Return (x, y) of the center of cell containing provided text 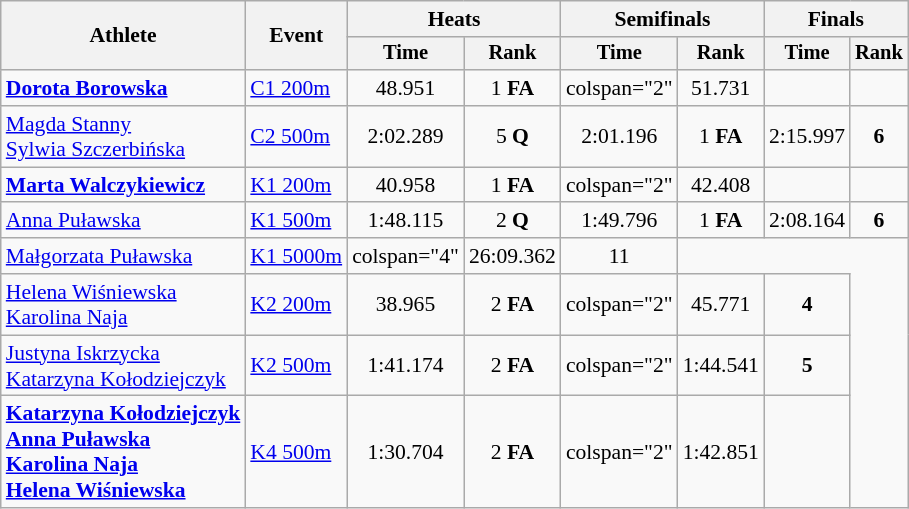
1:49.796 (620, 221)
2:08.164 (807, 221)
48.951 (406, 88)
2 Q (512, 221)
40.958 (406, 185)
K4 500m (296, 452)
colspan="4" (406, 256)
45.771 (721, 304)
K2 200m (296, 304)
K2 500m (296, 366)
1:48.115 (406, 221)
K1 200m (296, 185)
Marta Walczykiewicz (124, 185)
1:41.174 (406, 366)
51.731 (721, 88)
Heats (454, 19)
C2 500m (296, 136)
Katarzyna KołodziejczykAnna PuławskaKarolina NajaHelena Wiśniewska (124, 452)
K1 5000m (296, 256)
1:44.541 (721, 366)
1:42.851 (721, 452)
26:09.362 (512, 256)
5 (807, 366)
11 (620, 256)
5 Q (512, 136)
Athlete (124, 36)
C1 200m (296, 88)
4 (807, 304)
2:01.196 (620, 136)
Semifinals (662, 19)
38.965 (406, 304)
42.408 (721, 185)
Helena WiśniewskaKarolina Naja (124, 304)
Magda StannySylwia Szczerbińska (124, 136)
Event (296, 36)
2:02.289 (406, 136)
Justyna IskrzyckaKatarzyna Kołodziejczyk (124, 366)
Anna Puławska (124, 221)
Małgorzata Puławska (124, 256)
Finals (836, 19)
Dorota Borowska (124, 88)
2:15.997 (807, 136)
1:30.704 (406, 452)
K1 500m (296, 221)
